Detect which cell encompasses the target text, then output its [X, Y] center coordinate. 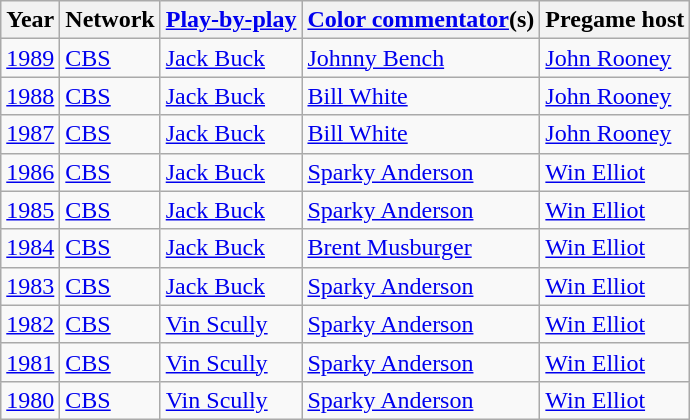
1986 [30, 172]
Johnny Bench [421, 58]
1980 [30, 400]
1988 [30, 96]
Play-by-play [231, 20]
1987 [30, 134]
Pregame host [615, 20]
Network [110, 20]
1989 [30, 58]
Year [30, 20]
1982 [30, 324]
1983 [30, 286]
1981 [30, 362]
Brent Musburger [421, 248]
Color commentator(s) [421, 20]
1985 [30, 210]
1984 [30, 248]
